Find where the given text appears and provide that cell's center as [x, y] coordinate. 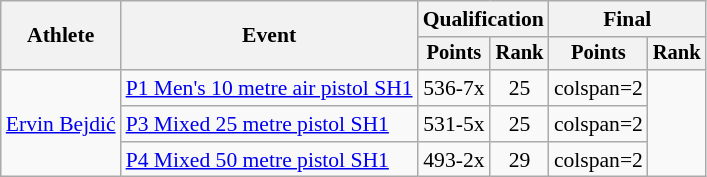
Qualification [484, 19]
P3 Mixed 25 metre pistol SH1 [270, 124]
P1 Men's 10 metre air pistol SH1 [270, 88]
531-5x [454, 124]
Event [270, 36]
536-7x [454, 88]
Athlete [61, 36]
Final [628, 19]
Ervin Bejdić [61, 124]
